Find where the given text appears and provide that cell's center as (X, Y) coordinate. 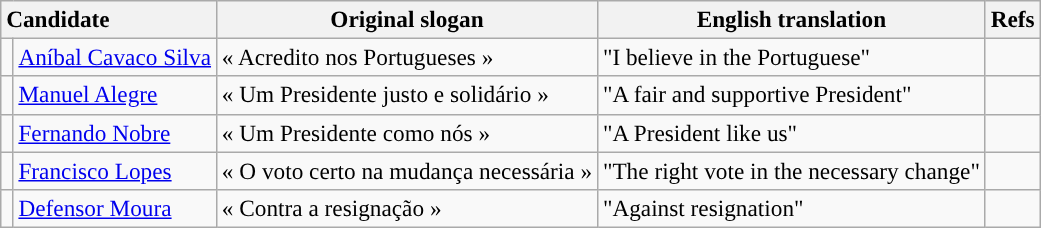
Original slogan (406, 19)
Defensor Moura (114, 208)
« Um Presidente como nós » (406, 133)
"I believe in the Portuguese" (791, 57)
Aníbal Cavaco Silva (114, 57)
« O voto certo na mudança necessária » (406, 170)
« Um Presidente justo e solidário » (406, 95)
Candidate (109, 19)
English translation (791, 19)
Manuel Alegre (114, 95)
« Contra a resignação » (406, 208)
"The right vote in the necessary change" (791, 170)
"Against resignation" (791, 208)
"A President like us" (791, 133)
Fernando Nobre (114, 133)
"A fair and supportive President" (791, 95)
Refs (1012, 19)
« Acredito nos Portugueses » (406, 57)
Francisco Lopes (114, 170)
